Extract the [X, Y] coordinate from the center of the cell holding the provided text.  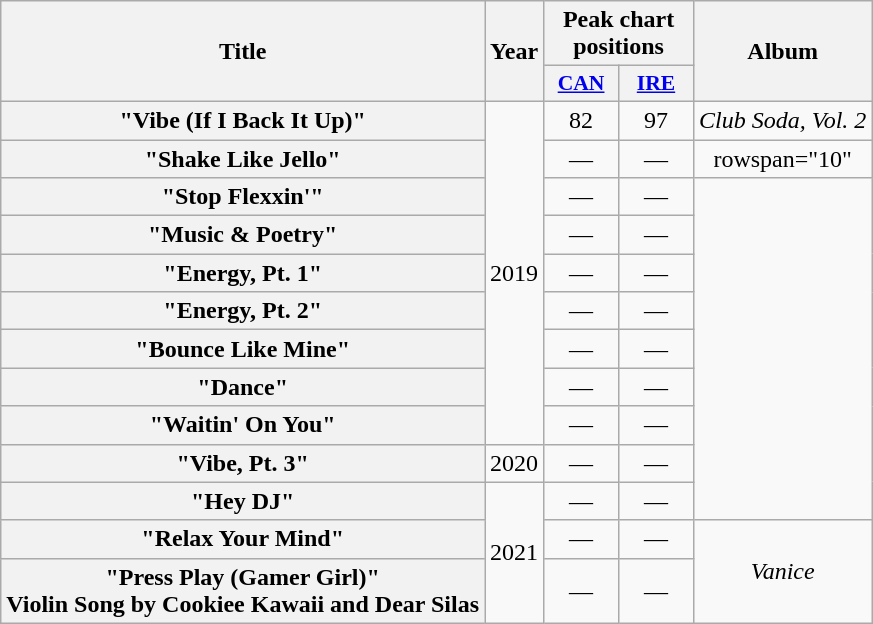
"Bounce Like Mine" [243, 349]
"Energy, Pt. 1" [243, 273]
"Stop Flexxin'" [243, 197]
rowspan="10" [782, 159]
"Shake Like Jello" [243, 159]
2021 [514, 552]
"Hey DJ" [243, 501]
2019 [514, 272]
Album [782, 52]
"Vibe, Pt. 3" [243, 463]
"Dance" [243, 387]
"Waitin' On You" [243, 425]
Club Soda, Vol. 2 [782, 120]
97 [656, 120]
Peak chart positions [619, 34]
"Relax Your Mind" [243, 539]
"Vibe (If I Back It Up)" [243, 120]
IRE [656, 84]
82 [582, 120]
Year [514, 52]
"Press Play (Gamer Girl)"Violin Song by Cookiee Kawaii and Dear Silas [243, 590]
CAN [582, 84]
Title [243, 52]
2020 [514, 463]
"Energy, Pt. 2" [243, 311]
Vanice [782, 572]
"Music & Poetry" [243, 235]
